Locate the cell with the specified text and output its (x, y) center coordinate. 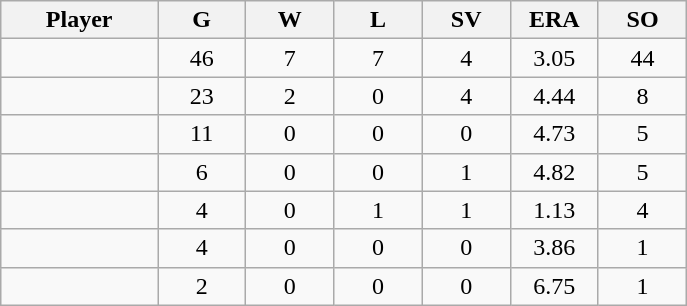
23 (202, 96)
4.73 (554, 134)
11 (202, 134)
1.13 (554, 210)
W (290, 20)
SO (642, 20)
3.86 (554, 248)
L (378, 20)
8 (642, 96)
3.05 (554, 58)
6.75 (554, 286)
46 (202, 58)
SV (466, 20)
44 (642, 58)
G (202, 20)
6 (202, 172)
4.44 (554, 96)
ERA (554, 20)
Player (80, 20)
4.82 (554, 172)
